For the text-containing cell, return its midpoint in [x, y] coordinate format. 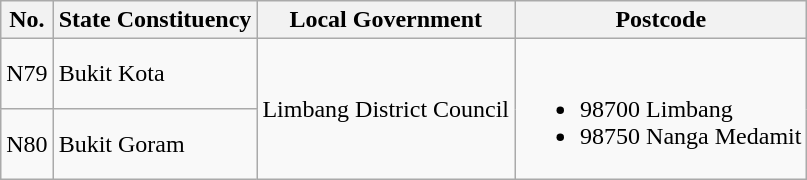
No. [27, 20]
N80 [27, 144]
Bukit Kota [155, 74]
N79 [27, 74]
State Constituency [155, 20]
Local Government [386, 20]
Limbang District Council [386, 109]
Bukit Goram [155, 144]
98700 Limbang98750 Nanga Medamit [661, 109]
Postcode [661, 20]
